Return [x, y] of the center of cell containing provided text 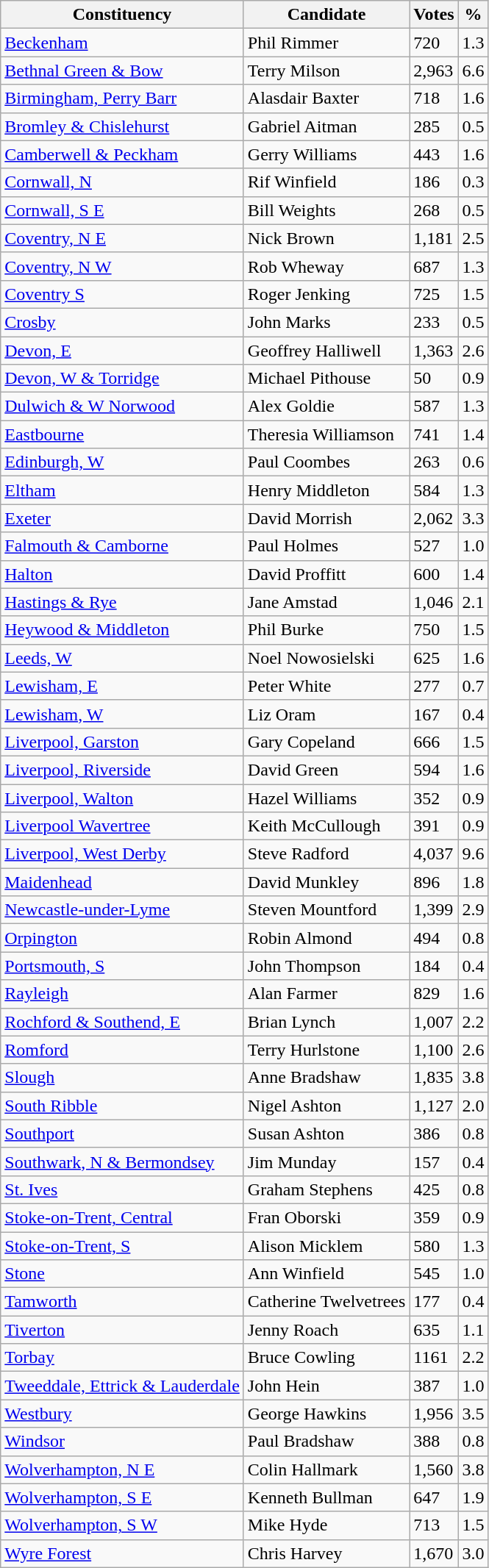
750 [434, 630]
Geoffrey Halliwell [326, 351]
2.9 [474, 910]
Edinburgh, W [122, 462]
Eltham [122, 490]
Alison Micklem [326, 1246]
268 [434, 210]
0.6 [474, 462]
Rob Wheway [326, 266]
0.7 [474, 686]
Phil Burke [326, 630]
Fran Oborski [326, 1217]
Paul Coombes [326, 462]
Terry Hurlstone [326, 1050]
Kenneth Bullman [326, 1497]
Portsmouth, S [122, 966]
% [474, 15]
Chris Harvey [326, 1553]
Stoke-on-Trent, S [122, 1246]
Bromley & Chislehurst [122, 126]
594 [434, 770]
2.0 [474, 1106]
Westbury [122, 1414]
Crosby [122, 322]
741 [434, 434]
Beckenham [122, 43]
3.5 [474, 1414]
1,560 [434, 1469]
Catherine Twelvetrees [326, 1302]
896 [434, 882]
Candidate [326, 15]
Camberwell & Peckham [122, 154]
Mike Hyde [326, 1525]
1,007 [434, 1022]
1,100 [434, 1050]
1,399 [434, 910]
Rif Winfield [326, 182]
167 [434, 714]
Paul Bradshaw [326, 1442]
718 [434, 99]
Cornwall, N [122, 182]
829 [434, 994]
Theresia Williamson [326, 434]
David Proffitt [326, 574]
Jim Munday [326, 1161]
Nick Brown [326, 238]
285 [434, 126]
Dulwich & W Norwood [122, 407]
186 [434, 182]
1,835 [434, 1078]
6.6 [474, 71]
725 [434, 294]
George Hawkins [326, 1414]
625 [434, 658]
635 [434, 1330]
South Ribble [122, 1106]
9.6 [474, 854]
Cornwall, S E [122, 210]
Bruce Cowling [326, 1358]
1.9 [474, 1497]
Phil Rimmer [326, 43]
Paul Holmes [326, 546]
50 [434, 379]
Slough [122, 1078]
1,181 [434, 238]
Gerry Williams [326, 154]
Roger Jenking [326, 294]
580 [434, 1246]
2.5 [474, 238]
Newcastle-under-Lyme [122, 910]
713 [434, 1525]
443 [434, 154]
391 [434, 826]
Keith McCullough [326, 826]
Hastings & Rye [122, 602]
386 [434, 1134]
Steven Mountford [326, 910]
Alex Goldie [326, 407]
Rochford & Southend, E [122, 1022]
0.3 [474, 182]
Leeds, W [122, 658]
Maidenhead [122, 882]
Brian Lynch [326, 1022]
2.1 [474, 602]
647 [434, 1497]
1,956 [434, 1414]
1,363 [434, 351]
Heywood & Middleton [122, 630]
Orpington [122, 938]
352 [434, 798]
600 [434, 574]
Robin Almond [326, 938]
1,046 [434, 602]
666 [434, 742]
David Munkley [326, 882]
Noel Nowosielski [326, 658]
Lewisham, W [122, 714]
Gary Copeland [326, 742]
1161 [434, 1358]
Liverpool, West Derby [122, 854]
John Hein [326, 1386]
184 [434, 966]
720 [434, 43]
David Green [326, 770]
687 [434, 266]
1.1 [474, 1330]
Falmouth & Camborne [122, 546]
Jenny Roach [326, 1330]
387 [434, 1386]
Bethnal Green & Bow [122, 71]
Rayleigh [122, 994]
David Morrish [326, 518]
584 [434, 490]
Wyre Forest [122, 1553]
John Thompson [326, 966]
Torbay [122, 1358]
425 [434, 1189]
Susan Ashton [326, 1134]
Southwark, N & Bermondsey [122, 1161]
Liverpool Wavertree [122, 826]
Coventry, N E [122, 238]
Eastbourne [122, 434]
Lewisham, E [122, 686]
Wolverhampton, S E [122, 1497]
Steve Radford [326, 854]
Devon, E [122, 351]
Bill Weights [326, 210]
Wolverhampton, S W [122, 1525]
Colin Hallmark [326, 1469]
Votes [434, 15]
545 [434, 1274]
Ann Winfield [326, 1274]
Devon, W & Torridge [122, 379]
Nigel Ashton [326, 1106]
Liverpool, Garston [122, 742]
Southport [122, 1134]
1,127 [434, 1106]
Coventry, N W [122, 266]
Windsor [122, 1442]
2,062 [434, 518]
Halton [122, 574]
Tamworth [122, 1302]
177 [434, 1302]
John Marks [326, 322]
3.0 [474, 1553]
Stone [122, 1274]
Terry Milson [326, 71]
Anne Bradshaw [326, 1078]
Constituency [122, 15]
St. Ives [122, 1189]
277 [434, 686]
Wolverhampton, N E [122, 1469]
Michael Pithouse [326, 379]
Tiverton [122, 1330]
3.3 [474, 518]
Stoke-on-Trent, Central [122, 1217]
388 [434, 1442]
Hazel Williams [326, 798]
Liz Oram [326, 714]
157 [434, 1161]
Gabriel Aitman [326, 126]
Liverpool, Riverside [122, 770]
587 [434, 407]
Peter White [326, 686]
263 [434, 462]
Coventry S [122, 294]
Liverpool, Walton [122, 798]
2,963 [434, 71]
4,037 [434, 854]
Birmingham, Perry Barr [122, 99]
1.8 [474, 882]
Romford [122, 1050]
359 [434, 1217]
1,670 [434, 1553]
Tweeddale, Ettrick & Lauderdale [122, 1386]
527 [434, 546]
Graham Stephens [326, 1189]
Alan Farmer [326, 994]
Jane Amstad [326, 602]
Henry Middleton [326, 490]
233 [434, 322]
Exeter [122, 518]
Alasdair Baxter [326, 99]
494 [434, 938]
